Extract the [x, y] coordinate from the center of the cell holding the provided text.  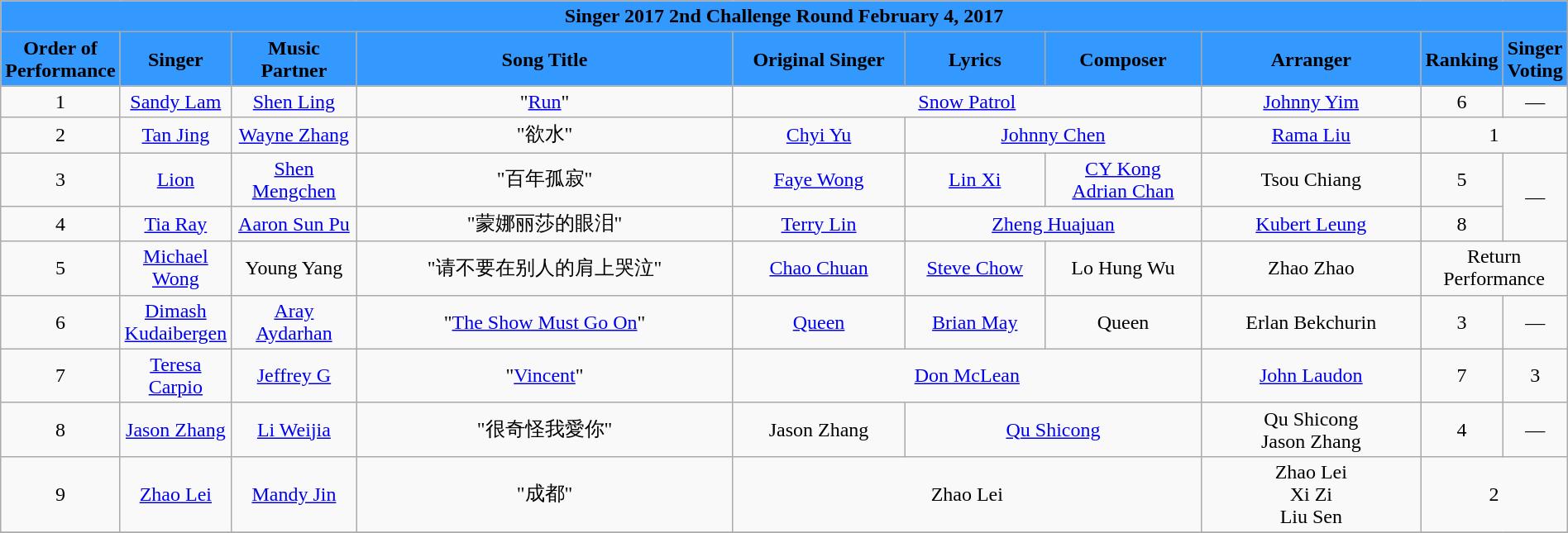
"百年孤寂" [544, 178]
Johnny Chen [1053, 136]
Michael Wong [175, 268]
Jeffrey G [294, 375]
Song Title [544, 59]
Shen Ling [294, 102]
Snow Patrol [968, 102]
Chyi Yu [819, 136]
Tsou Chiang [1312, 178]
Aray Aydarhan [294, 322]
9 [60, 494]
"Vincent" [544, 375]
"欲水" [544, 136]
Zheng Huajuan [1053, 225]
Chao Chuan [819, 268]
Shen Mengchen [294, 178]
Faye Wong [819, 178]
Wayne Zhang [294, 136]
Johnny Yim [1312, 102]
Li Weijia [294, 430]
Zhao Zhao [1312, 268]
Steve Chow [974, 268]
Mandy Jin [294, 494]
Sandy Lam [175, 102]
Brian May [974, 322]
Dimash Kudaibergen [175, 322]
"蒙娜丽莎的眼泪" [544, 225]
Original Singer [819, 59]
Music Partner [294, 59]
Tan Jing [175, 136]
"成都" [544, 494]
Rama Liu [1312, 136]
Singer [175, 59]
"The Show Must Go On" [544, 322]
"很奇怪我愛你" [544, 430]
Lion [175, 178]
Composer [1123, 59]
Lin Xi [974, 178]
Zhao LeiXi ZiLiu Sen [1312, 494]
CY KongAdrian Chan [1123, 178]
Singer Voting [1535, 59]
John Laudon [1312, 375]
Qu ShicongJason Zhang [1312, 430]
Don McLean [968, 375]
"Run" [544, 102]
Kubert Leung [1312, 225]
Qu Shicong [1053, 430]
Erlan Bekchurin [1312, 322]
Order of Performance [60, 59]
Lyrics [974, 59]
Ranking [1462, 59]
Singer 2017 2nd Challenge Round February 4, 2017 [784, 17]
Tia Ray [175, 225]
Young Yang [294, 268]
Lo Hung Wu [1123, 268]
Terry Lin [819, 225]
Teresa Carpio [175, 375]
Arranger [1312, 59]
"请不要在别人的肩上哭泣" [544, 268]
Return Performance [1494, 268]
Aaron Sun Pu [294, 225]
